Extract the (x, y) coordinate from the center of the cell holding the provided text.  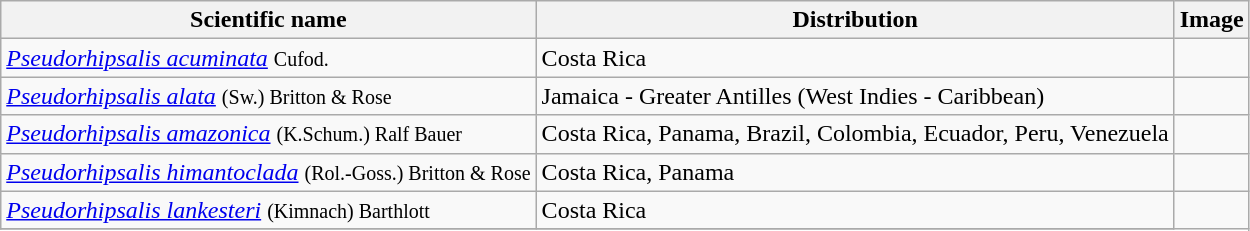
Pseudorhipsalis acuminata Cufod. (268, 58)
Pseudorhipsalis himantoclada (Rol.-Goss.) Britton & Rose (268, 172)
Jamaica - Greater Antilles (West Indies - Caribbean) (855, 96)
Costa Rica, Panama, Brazil, Colombia, Ecuador, Peru, Venezuela (855, 134)
Distribution (855, 20)
Pseudorhipsalis amazonica (K.Schum.) Ralf Bauer (268, 134)
Costa Rica, Panama (855, 172)
Image (1212, 20)
Pseudorhipsalis alata (Sw.) Britton & Rose (268, 96)
Pseudorhipsalis lankesteri (Kimnach) Barthlott (268, 210)
Scientific name (268, 20)
